Provide the (x, y) coordinate of the cell's center where the given text is located.  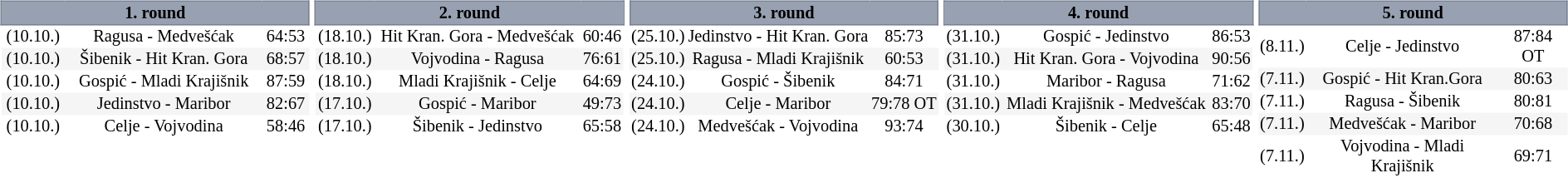
Vojvodina - Mladi Krajišnik (1402, 156)
Mladi Krajišnik - Medvešćak (1106, 105)
Hit Kran. Gora - Medvešćak (478, 37)
5. round (1414, 12)
79:78 OT (904, 105)
Gospić - Maribor (478, 105)
64:69 (602, 82)
Gospić - Hit Kran.Gora (1402, 80)
Gospić - Mladi Krajišnik (164, 82)
Šibenik - Celje (1106, 126)
3. round (784, 12)
Celje - Vojvodina (164, 126)
60:46 (602, 37)
Jedinstvo - Hit Kran. Gora (777, 37)
65:48 (1231, 126)
Celje - Maribor (777, 105)
(30.10.) (973, 126)
87:84 OT (1533, 47)
(8.11.) (1282, 47)
87:59 (286, 82)
2. round (470, 12)
Celje - Jedinstvo (1402, 47)
49:73 (602, 105)
68:57 (286, 60)
60:53 (904, 60)
Šibenik - Hit Kran. Gora (164, 60)
Ragusa - Šibenik (1402, 101)
85:73 (904, 37)
Maribor - Ragusa (1106, 82)
Šibenik - Jedinstvo (478, 126)
76:61 (602, 60)
90:56 (1231, 60)
1. round (154, 12)
84:71 (904, 82)
80:63 (1533, 80)
58:46 (286, 126)
Ragusa - Mladi Krajišnik (777, 60)
Medvešćak - Vojvodina (777, 126)
Ragusa - Medvešćak (164, 37)
83:70 (1231, 105)
69:71 (1533, 156)
65:58 (602, 126)
Mladi Krajišnik - Celje (478, 82)
Hit Kran. Gora - Vojvodina (1106, 60)
70:68 (1533, 125)
Jedinstvo - Maribor (164, 105)
4. round (1098, 12)
Gospić - Jedinstvo (1106, 37)
Medvešćak - Maribor (1402, 125)
80:81 (1533, 101)
82:67 (286, 105)
Vojvodina - Ragusa (478, 60)
Gospić - Šibenik (777, 82)
71:62 (1231, 82)
93:74 (904, 126)
64:53 (286, 37)
86:53 (1231, 37)
